Capture the cell that displays the provided text and extract its [X, Y] central coordinate. 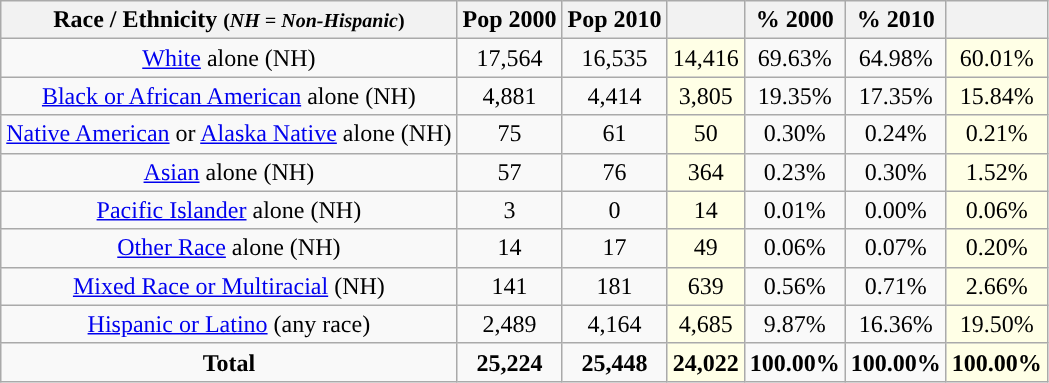
Pop 2010 [614, 20]
Pop 2000 [510, 20]
% 2010 [896, 20]
364 [706, 172]
1.52% [996, 172]
24,022 [706, 362]
9.87% [794, 324]
Black or African American alone (NH) [229, 96]
Hispanic or Latino (any race) [229, 324]
Race / Ethnicity (NH = Non-Hispanic) [229, 20]
17.35% [896, 96]
141 [510, 286]
69.63% [794, 58]
17,564 [510, 58]
0.20% [996, 248]
60.01% [996, 58]
25,448 [614, 362]
0.21% [996, 134]
2,489 [510, 324]
2.66% [996, 286]
Total [229, 362]
4,414 [614, 96]
4,685 [706, 324]
0 [614, 210]
White alone (NH) [229, 58]
16.36% [896, 324]
Pacific Islander alone (NH) [229, 210]
0.07% [896, 248]
3 [510, 210]
3,805 [706, 96]
76 [614, 172]
64.98% [896, 58]
49 [706, 248]
4,881 [510, 96]
Asian alone (NH) [229, 172]
16,535 [614, 58]
17 [614, 248]
639 [706, 286]
0.23% [794, 172]
25,224 [510, 362]
% 2000 [794, 20]
Other Race alone (NH) [229, 248]
4,164 [614, 324]
15.84% [996, 96]
0.00% [896, 210]
19.35% [794, 96]
0.01% [794, 210]
181 [614, 286]
57 [510, 172]
19.50% [996, 324]
0.24% [896, 134]
Mixed Race or Multiracial (NH) [229, 286]
14,416 [706, 58]
50 [706, 134]
0.56% [794, 286]
75 [510, 134]
61 [614, 134]
Native American or Alaska Native alone (NH) [229, 134]
0.71% [896, 286]
